Find where the given text appears and provide that cell's center as [X, Y] coordinate. 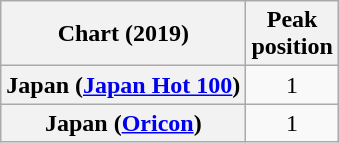
Japan (Oricon) [124, 123]
Peakposition [292, 34]
Chart (2019) [124, 34]
Japan (Japan Hot 100) [124, 85]
